Search for the cell housing the specified text and yield its (x, y) center coordinate. 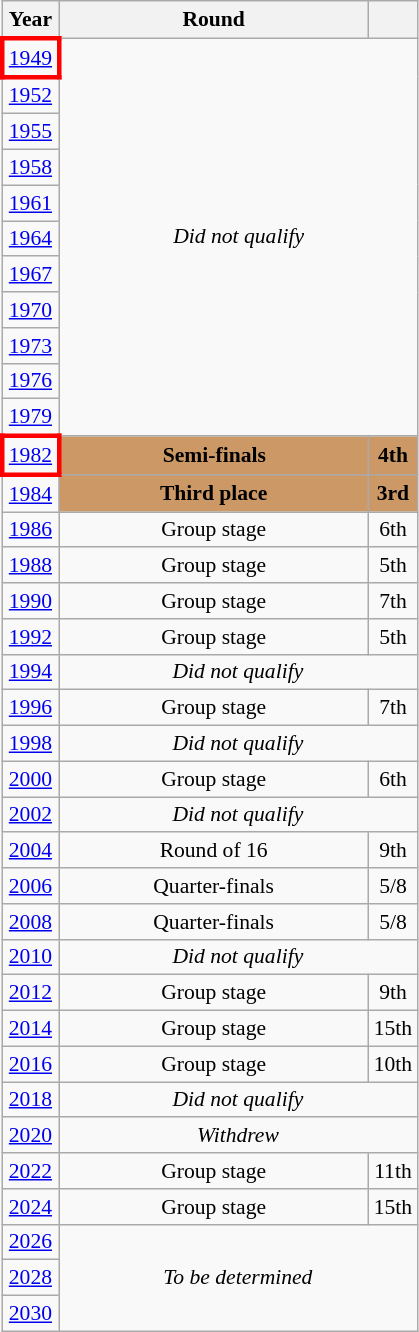
1955 (30, 132)
1998 (30, 744)
1973 (30, 346)
2006 (30, 886)
Withdrew (238, 1136)
2018 (30, 1100)
Year (30, 20)
2024 (30, 1207)
1970 (30, 310)
3rd (394, 494)
1994 (30, 672)
4th (394, 456)
1996 (30, 708)
1976 (30, 381)
2022 (30, 1171)
1952 (30, 96)
2030 (30, 1314)
2016 (30, 1064)
11th (394, 1171)
10th (394, 1064)
2000 (30, 779)
1984 (30, 494)
1949 (30, 58)
2028 (30, 1278)
1979 (30, 418)
To be determined (238, 1278)
2014 (30, 1029)
2020 (30, 1136)
1986 (30, 530)
1992 (30, 637)
Round of 16 (214, 851)
2012 (30, 993)
1988 (30, 566)
2008 (30, 922)
Round (214, 20)
1961 (30, 203)
1990 (30, 601)
1967 (30, 275)
2010 (30, 957)
1958 (30, 168)
2026 (30, 1242)
2004 (30, 851)
Third place (214, 494)
Semi-finals (214, 456)
1964 (30, 239)
2002 (30, 815)
1982 (30, 456)
